Determine the [x, y] coordinate at the center of the cell enclosing the given text.  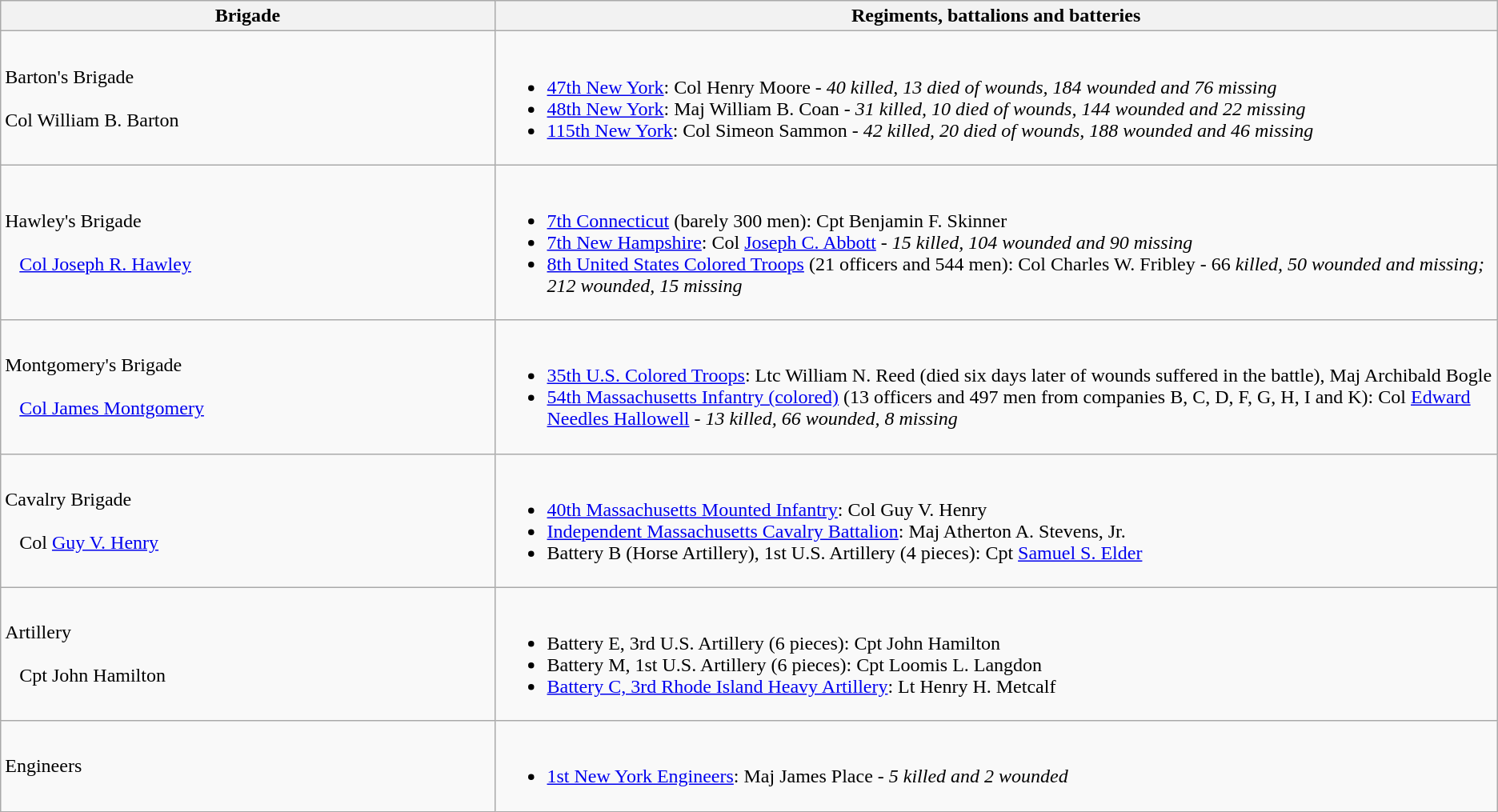
Barton's Brigade Col William B. Barton [248, 98]
Hawley's Brigade Col Joseph R. Hawley [248, 242]
Montgomery's Brigade Col James Montgomery [248, 387]
Engineers [248, 766]
Brigade [248, 16]
1st New York Engineers: Maj James Place - 5 killed and 2 wounded [995, 766]
Artillery Cpt John Hamilton [248, 654]
Regiments, battalions and batteries [995, 16]
Cavalry Brigade Col Guy V. Henry [248, 520]
